Identify which cell holds the provided text, then report its [X, Y] central coordinate. 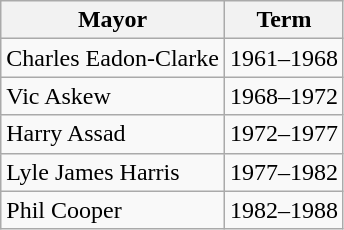
Charles Eadon-Clarke [113, 58]
Phil Cooper [113, 210]
Vic Askew [113, 96]
Harry Assad [113, 134]
1982–1988 [284, 210]
1972–1977 [284, 134]
1961–1968 [284, 58]
Mayor [113, 20]
1977–1982 [284, 172]
Lyle James Harris [113, 172]
1968–1972 [284, 96]
Term [284, 20]
